Provide the (X, Y) coordinate of the cell's center where the given text is located.  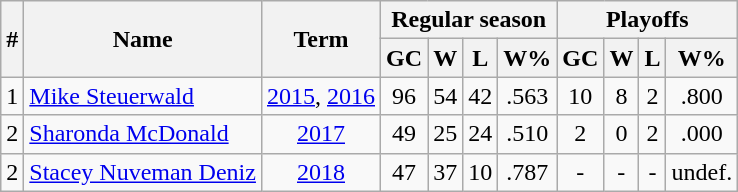
24 (480, 134)
Mike Steuerwald (143, 96)
# (12, 39)
undef. (702, 172)
Stacey Nuveman Deniz (143, 172)
2017 (320, 134)
47 (404, 172)
.800 (702, 96)
Regular season (469, 20)
1 (12, 96)
Sharonda McDonald (143, 134)
.000 (702, 134)
Term (320, 39)
42 (480, 96)
Playoffs (648, 20)
25 (446, 134)
Name (143, 39)
49 (404, 134)
0 (622, 134)
8 (622, 96)
2018 (320, 172)
54 (446, 96)
96 (404, 96)
2015, 2016 (320, 96)
.563 (528, 96)
.787 (528, 172)
.510 (528, 134)
37 (446, 172)
